Detect which cell encompasses the target text, then output its [X, Y] center coordinate. 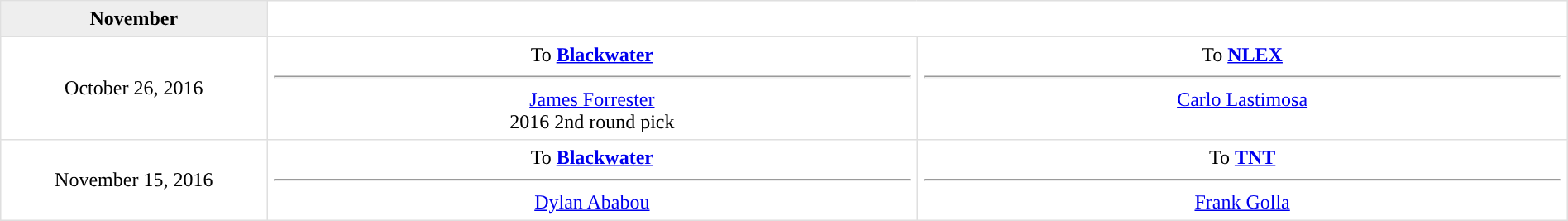
To BlackwaterJames Forrester2016 2nd round pick [592, 88]
To TNTFrank Golla [1242, 180]
To BlackwaterDylan Ababou [592, 180]
October 26, 2016 [134, 88]
To NLEXCarlo Lastimosa [1242, 88]
November [134, 19]
November 15, 2016 [134, 180]
